Detect which cell encompasses the target text, then output its [X, Y] center coordinate. 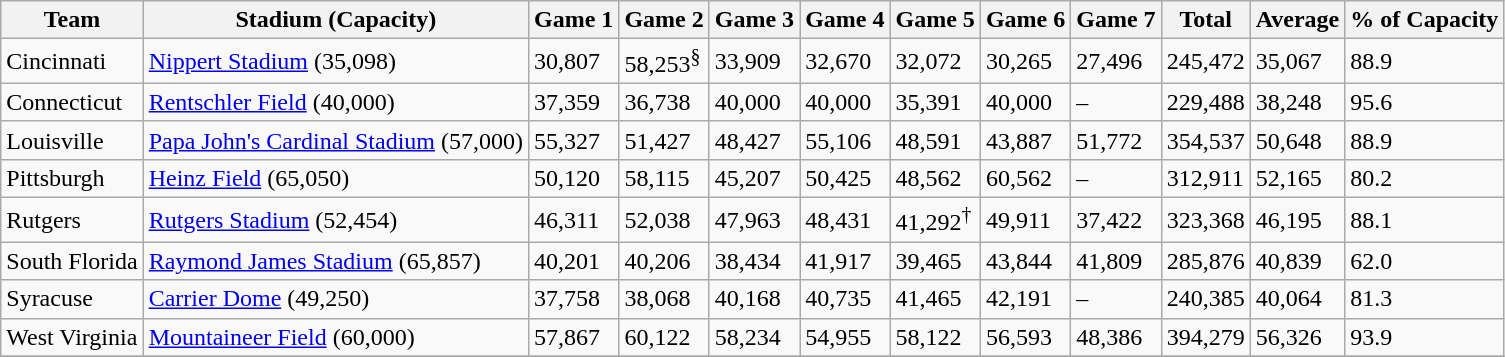
81.3 [1424, 299]
38,068 [664, 299]
43,844 [1025, 261]
48,386 [1116, 337]
Game 3 [754, 20]
West Virginia [72, 337]
48,427 [754, 140]
95.6 [1424, 102]
93.9 [1424, 337]
Papa John's Cardinal Stadium (57,000) [336, 140]
45,207 [754, 178]
Pittsburgh [72, 178]
Syracuse [72, 299]
51,772 [1116, 140]
58,234 [754, 337]
50,425 [845, 178]
Game 1 [574, 20]
41,917 [845, 261]
41,809 [1116, 261]
Team [72, 20]
Total [1206, 20]
40,064 [1298, 299]
60,562 [1025, 178]
56,326 [1298, 337]
36,738 [664, 102]
41,465 [935, 299]
51,427 [664, 140]
48,591 [935, 140]
58,122 [935, 337]
48,431 [845, 220]
37,359 [574, 102]
57,867 [574, 337]
Carrier Dome (49,250) [336, 299]
50,648 [1298, 140]
Mountaineer Field (60,000) [336, 337]
37,422 [1116, 220]
Rutgers [72, 220]
47,963 [754, 220]
35,391 [935, 102]
38,434 [754, 261]
Louisville [72, 140]
80.2 [1424, 178]
35,067 [1298, 62]
52,165 [1298, 178]
Game 4 [845, 20]
229,488 [1206, 102]
56,593 [1025, 337]
39,465 [935, 261]
40,201 [574, 261]
Average [1298, 20]
32,072 [935, 62]
354,537 [1206, 140]
Game 6 [1025, 20]
40,839 [1298, 261]
240,385 [1206, 299]
Heinz Field (65,050) [336, 178]
Stadium (Capacity) [336, 20]
394,279 [1206, 337]
52,038 [664, 220]
33,909 [754, 62]
40,735 [845, 299]
55,327 [574, 140]
43,887 [1025, 140]
Game 7 [1116, 20]
Cincinnati [72, 62]
46,195 [1298, 220]
30,265 [1025, 62]
27,496 [1116, 62]
312,911 [1206, 178]
Connecticut [72, 102]
Raymond James Stadium (65,857) [336, 261]
62.0 [1424, 261]
South Florida [72, 261]
Rentschler Field (40,000) [336, 102]
40,206 [664, 261]
88.1 [1424, 220]
% of Capacity [1424, 20]
50,120 [574, 178]
Nippert Stadium (35,098) [336, 62]
38,248 [1298, 102]
285,876 [1206, 261]
42,191 [1025, 299]
49,911 [1025, 220]
58,253§ [664, 62]
48,562 [935, 178]
58,115 [664, 178]
Rutgers Stadium (52,454) [336, 220]
41,292† [935, 220]
40,168 [754, 299]
54,955 [845, 337]
245,472 [1206, 62]
323,368 [1206, 220]
55,106 [845, 140]
Game 2 [664, 20]
32,670 [845, 62]
46,311 [574, 220]
37,758 [574, 299]
60,122 [664, 337]
30,807 [574, 62]
Game 5 [935, 20]
